Detect which cell encompasses the target text, then output its [X, Y] center coordinate. 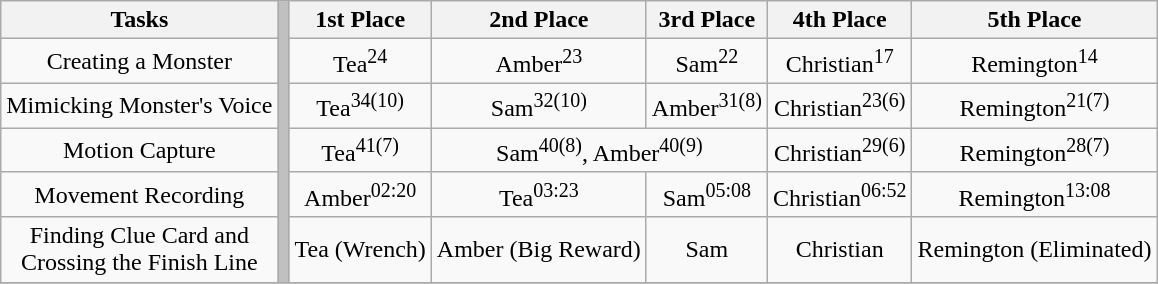
Mimicking Monster's Voice [140, 106]
Sam [706, 250]
Tea03:23 [538, 194]
Tea34(10) [360, 106]
Christian29(6) [840, 150]
Sam40(8), Amber40(9) [599, 150]
Creating a Monster [140, 62]
Christian06:52 [840, 194]
Remington21(7) [1034, 106]
Amber (Big Reward) [538, 250]
Christian [840, 250]
Christian23(6) [840, 106]
1st Place [360, 20]
Tasks [140, 20]
4th Place [840, 20]
Sam22 [706, 62]
Remington14 [1034, 62]
Sam32(10) [538, 106]
5th Place [1034, 20]
Tea (Wrench) [360, 250]
Movement Recording [140, 194]
3rd Place [706, 20]
Finding Clue Card and Crossing the Finish Line [140, 250]
Tea41(7) [360, 150]
Amber23 [538, 62]
Amber31(8) [706, 106]
2nd Place [538, 20]
Christian17 [840, 62]
Sam05:08 [706, 194]
Remington (Eliminated) [1034, 250]
Remington28(7) [1034, 150]
Amber02:20 [360, 194]
Remington13:08 [1034, 194]
Motion Capture [140, 150]
Tea24 [360, 62]
